Extract the [X, Y] coordinate from the center of the cell holding the provided text.  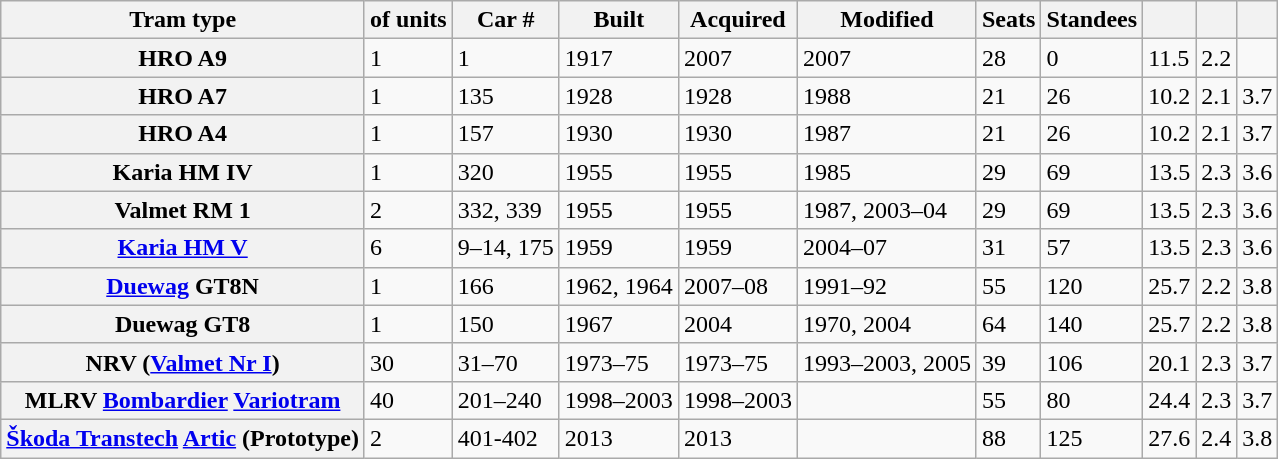
6 [408, 248]
135 [506, 96]
31–70 [506, 362]
Karia HM V [183, 248]
24.4 [1170, 400]
27.6 [1170, 438]
2004–07 [886, 248]
Built [618, 20]
Karia HM IV [183, 172]
120 [1092, 286]
Modified [886, 20]
1991–92 [886, 286]
166 [506, 286]
Acquired [738, 20]
1987, 2003–04 [886, 210]
11.5 [1170, 58]
20.1 [1170, 362]
Standees [1092, 20]
201–240 [506, 400]
HRO A7 [183, 96]
106 [1092, 362]
1962, 1964 [618, 286]
Duewag GT8 [183, 324]
MLRV Bombardier Variotram [183, 400]
150 [506, 324]
39 [1008, 362]
Duewag GT8N [183, 286]
1993–2003, 2005 [886, 362]
Seats [1008, 20]
NRV (Valmet Nr I) [183, 362]
2004 [738, 324]
30 [408, 362]
9–14, 175 [506, 248]
HRO A9 [183, 58]
1988 [886, 96]
1985 [886, 172]
401-402 [506, 438]
1967 [618, 324]
Škoda Transtech Artic (Prototype) [183, 438]
0 [1092, 58]
125 [1092, 438]
80 [1092, 400]
1987 [886, 134]
2007–08 [738, 286]
157 [506, 134]
2.4 [1216, 438]
Tram type [183, 20]
28 [1008, 58]
332, 339 [506, 210]
140 [1092, 324]
Valmet RM 1 [183, 210]
31 [1008, 248]
40 [408, 400]
320 [506, 172]
57 [1092, 248]
HRO A4 [183, 134]
1970, 2004 [886, 324]
Car # [506, 20]
88 [1008, 438]
1917 [618, 58]
of units [408, 20]
64 [1008, 324]
